Locate the cell with the specified text and output its (x, y) center coordinate. 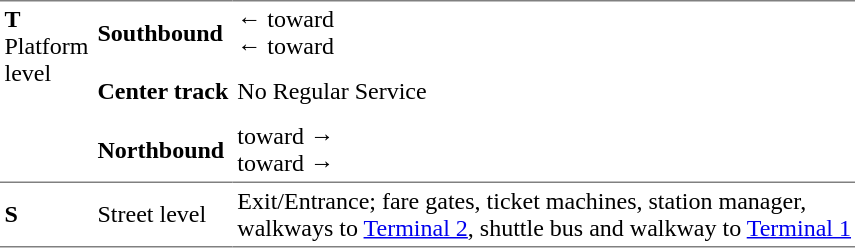
Street level (163, 215)
S (46, 215)
TPlatform level (46, 92)
Northbound (163, 150)
Center track (163, 92)
Southbound (163, 32)
